From the cell containing the given text, extract its center point as [X, Y] coordinate. 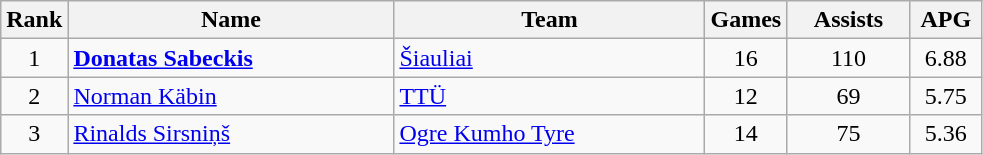
5.36 [946, 134]
Team [550, 20]
12 [746, 96]
Donatas Sabeckis [231, 58]
Šiauliai [550, 58]
APG [946, 20]
Norman Käbin [231, 96]
2 [34, 96]
5.75 [946, 96]
6.88 [946, 58]
Assists [849, 20]
16 [746, 58]
TTÜ [550, 96]
1 [34, 58]
110 [849, 58]
Rank [34, 20]
Rinalds Sirsniņš [231, 134]
14 [746, 134]
69 [849, 96]
Ogre Kumho Tyre [550, 134]
Name [231, 20]
Games [746, 20]
3 [34, 134]
75 [849, 134]
